Extract the (x, y) coordinate from the center of the cell holding the provided text.  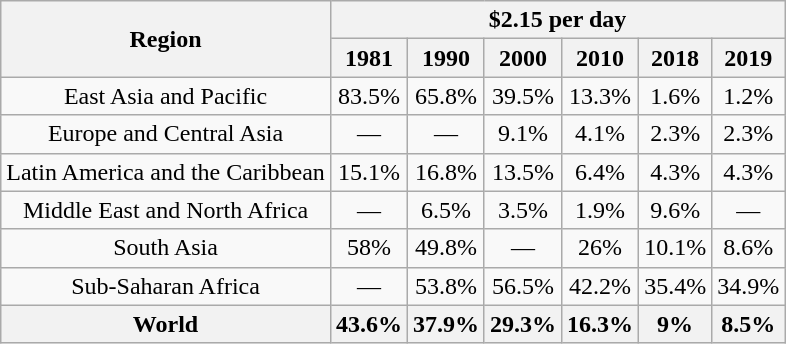
East Asia and Pacific (166, 96)
$2.15 per day (557, 20)
Latin America and the Caribbean (166, 172)
South Asia (166, 248)
9.1% (522, 134)
16.8% (446, 172)
1.2% (748, 96)
Middle East and North Africa (166, 210)
13.3% (600, 96)
2010 (600, 58)
39.5% (522, 96)
42.2% (600, 286)
2018 (676, 58)
15.1% (368, 172)
56.5% (522, 286)
Region (166, 39)
6.5% (446, 210)
1990 (446, 58)
Sub-Saharan Africa (166, 286)
83.5% (368, 96)
4.1% (600, 134)
13.5% (522, 172)
6.4% (600, 172)
35.4% (676, 286)
8.6% (748, 248)
1.9% (600, 210)
3.5% (522, 210)
53.8% (446, 286)
26% (600, 248)
9% (676, 324)
43.6% (368, 324)
29.3% (522, 324)
Europe and Central Asia (166, 134)
World (166, 324)
37.9% (446, 324)
9.6% (676, 210)
2000 (522, 58)
10.1% (676, 248)
1.6% (676, 96)
65.8% (446, 96)
2019 (748, 58)
34.9% (748, 286)
58% (368, 248)
8.5% (748, 324)
1981 (368, 58)
49.8% (446, 248)
16.3% (600, 324)
